Return the [X, Y] coordinate for the center point of the cell that contains the specified text.  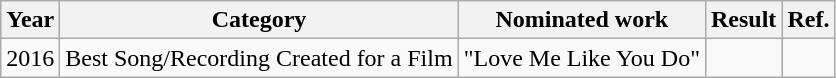
Category [259, 20]
Best Song/Recording Created for a Film [259, 58]
Year [30, 20]
Ref. [808, 20]
2016 [30, 58]
Nominated work [582, 20]
"Love Me Like You Do" [582, 58]
Result [743, 20]
